Pinpoint the cell where the given text exists, returning its (x, y) midpoint coordinate. 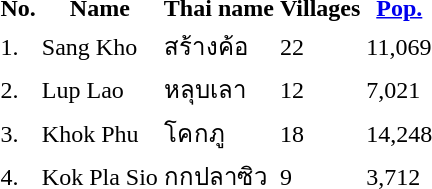
12 (320, 90)
18 (320, 133)
สร้างค้อ (218, 46)
หลุบเลา (218, 90)
โคกภู (218, 133)
Lup Lao (100, 90)
22 (320, 46)
Sang Kho (100, 46)
Khok Phu (100, 133)
